Extract the [x, y] coordinate from the center of the cell holding the provided text.  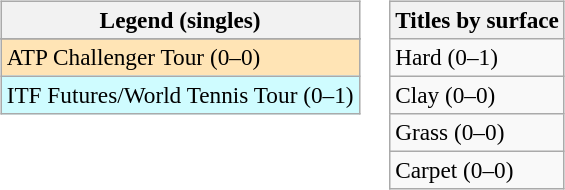
ATP Challenger Tour (0–0) [180, 57]
Titles by surface [478, 20]
Legend (singles) [180, 20]
Grass (0–0) [478, 133]
Clay (0–0) [478, 95]
ITF Futures/World Tennis Tour (0–1) [180, 95]
Carpet (0–0) [478, 171]
Hard (0–1) [478, 57]
